Return [X, Y] of the center of cell containing provided text 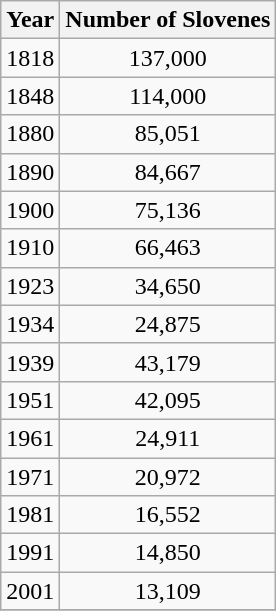
13,109 [168, 591]
1951 [30, 400]
1971 [30, 477]
84,667 [168, 172]
75,136 [168, 210]
1939 [30, 362]
1981 [30, 515]
24,875 [168, 324]
16,552 [168, 515]
1900 [30, 210]
1923 [30, 286]
114,000 [168, 96]
137,000 [168, 58]
2001 [30, 591]
1880 [30, 134]
34,650 [168, 286]
42,095 [168, 400]
1910 [30, 248]
14,850 [168, 553]
1934 [30, 324]
20,972 [168, 477]
1961 [30, 438]
1890 [30, 172]
1991 [30, 553]
1848 [30, 96]
66,463 [168, 248]
24,911 [168, 438]
85,051 [168, 134]
Number of Slovenes [168, 20]
1818 [30, 58]
Year [30, 20]
43,179 [168, 362]
